Provide the (x, y) coordinate of the cell's center where the given text is located.  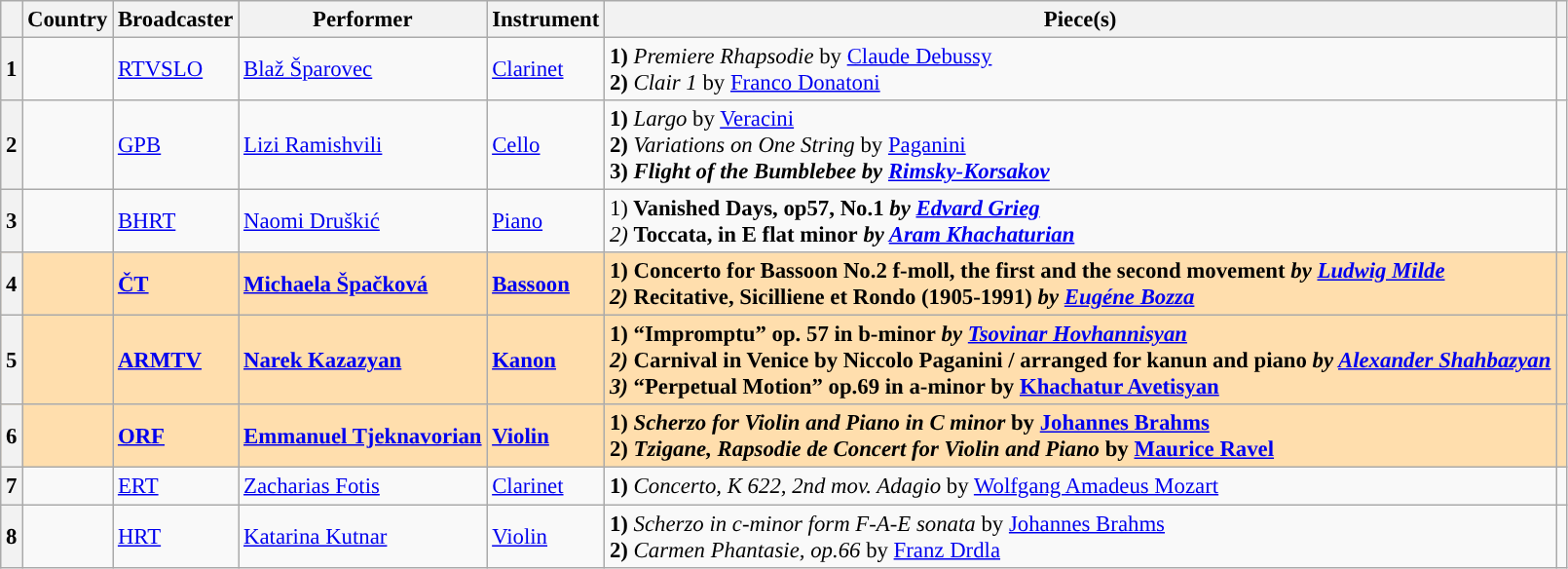
HRT (175, 536)
Katarina Kutnar (362, 536)
Michaela Špačková (362, 284)
Piano (545, 222)
3 (12, 222)
Blaž Šparovec (362, 70)
4 (12, 284)
1) Premiere Rhapsodie by Claude Debussy 2) Clair 1 by Franco Donatoni (1081, 70)
Bassoon (545, 284)
Naomi Druškić (362, 222)
1) Scherzo in c-minor form F-A-E sonata by Johannes Brahms 2) Carmen Phantasie, op.66 by Franz Drdla (1081, 536)
Broadcaster (175, 19)
1) Concerto, K 622, 2nd mov. Adagio by Wolfgang Amadeus Mozart (1081, 486)
1 (12, 70)
7 (12, 486)
5 (12, 360)
Instrument (545, 19)
ČT (175, 284)
Emmanuel Tjeknavorian (362, 436)
GPB (175, 145)
ERT (175, 486)
RTVSLO (175, 70)
Country (68, 19)
Kanon (545, 360)
1) Largo by Veracini 2) Variations on One String by Paganini 3) Flight of the Bumblebee by Rimsky-Korsakov (1081, 145)
2 (12, 145)
6 (12, 436)
BHRT (175, 222)
Narek Kazazyan (362, 360)
ARMTV (175, 360)
ORF (175, 436)
Piece(s) (1081, 19)
Zacharias Fotis (362, 486)
8 (12, 536)
1) Scherzo for Violin and Piano in C minor by Johannes Brahms 2) Tzigane, Rapsodie de Concert for Violin and Piano by Maurice Ravel (1081, 436)
Performer (362, 19)
Lizi Ramishvili (362, 145)
1) Vanished Days, op57, No.1 by Edvard Grieg 2) Toccata, in E flat minor by Aram Khachaturian (1081, 222)
1) Concerto for Bassoon No.2 f-moll, the first and the second movement by Ludwig Milde 2) Recitative, Sicilliene et Rondo (1905-1991) by Eugéne Bozza (1081, 284)
Cello (545, 145)
